Extract the [X, Y] coordinate from the center of the cell holding the provided text.  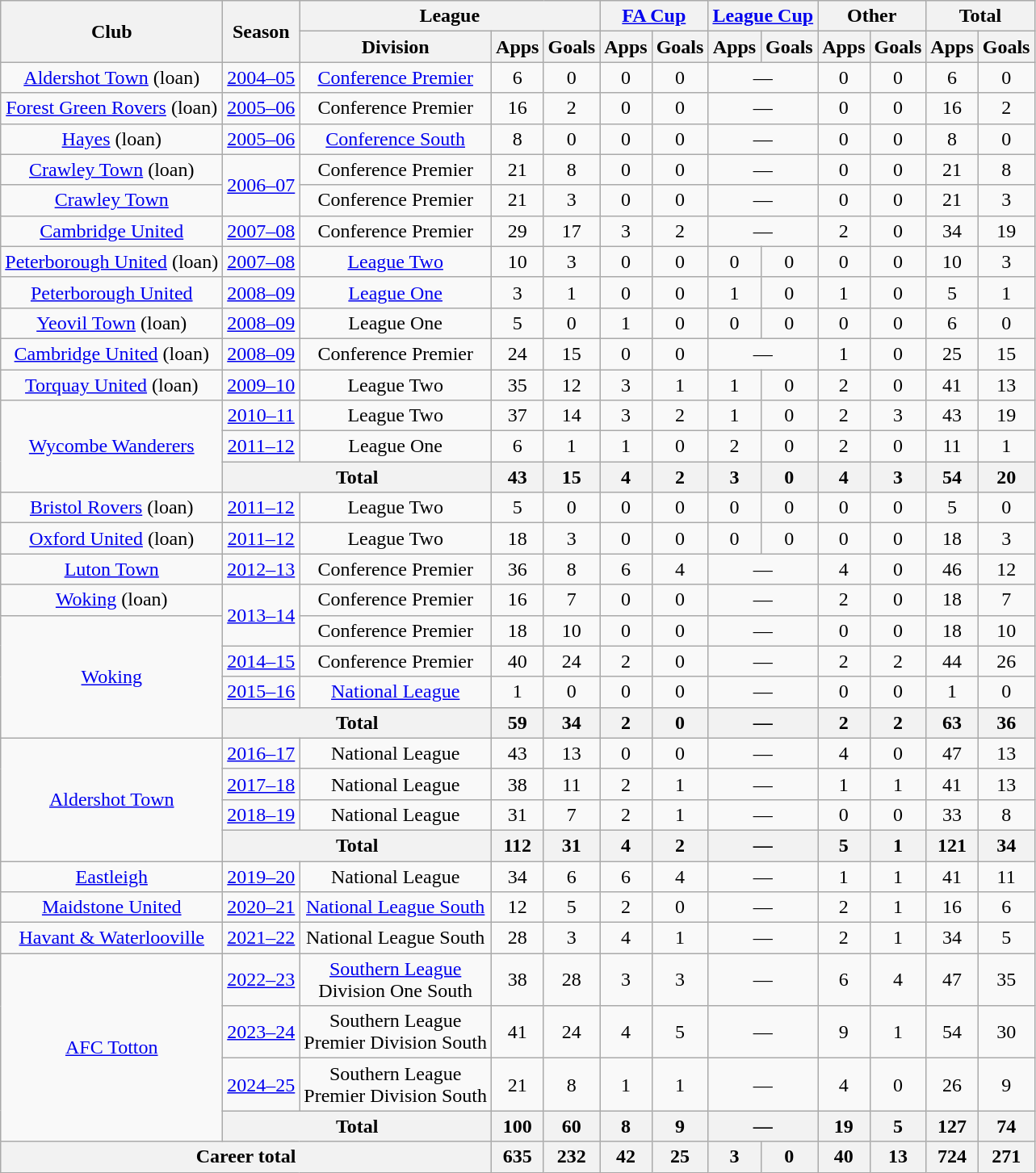
2024–25 [262, 1085]
2010–11 [262, 416]
2012–13 [262, 569]
112 [518, 845]
Conference South [396, 139]
Crawley Town [111, 200]
121 [952, 845]
271 [1006, 1157]
FA Cup [654, 16]
74 [1006, 1126]
Career total [246, 1157]
17 [572, 231]
44 [952, 661]
33 [952, 815]
2016–17 [262, 753]
60 [572, 1126]
Havant & Waterlooville [111, 938]
Oxford United (loan) [111, 538]
2014–15 [262, 661]
Cambridge United (loan) [111, 354]
Luton Town [111, 569]
2020–21 [262, 907]
2022–23 [262, 980]
100 [518, 1126]
Peterborough United [111, 292]
724 [952, 1157]
127 [952, 1126]
Wycombe Wanderers [111, 446]
37 [518, 416]
Southern LeagueDivision One South [396, 980]
232 [572, 1157]
Maidstone United [111, 907]
Hayes (loan) [111, 139]
46 [952, 569]
2006–07 [262, 185]
2013–14 [262, 615]
2009–10 [262, 385]
Crawley Town (loan) [111, 170]
42 [626, 1157]
Woking (loan) [111, 600]
Other [872, 16]
Aldershot Town (loan) [111, 78]
63 [952, 723]
2018–19 [262, 815]
Season [262, 31]
30 [1006, 1032]
20 [1006, 477]
29 [518, 231]
Eastleigh [111, 876]
Bristol Rovers (loan) [111, 508]
2021–22 [262, 938]
AFC Totton [111, 1048]
2023–24 [262, 1032]
2004–05 [262, 78]
14 [572, 416]
Forest Green Rovers (loan) [111, 108]
Club [111, 31]
59 [518, 723]
Aldershot Town [111, 799]
Cambridge United [111, 231]
2017–18 [262, 784]
Yeovil Town (loan) [111, 323]
League [450, 16]
Peterborough United (loan) [111, 262]
Division [396, 47]
2015–16 [262, 692]
Torquay United (loan) [111, 385]
Woking [111, 677]
2019–20 [262, 876]
635 [518, 1157]
League Cup [763, 16]
